Extract the [X, Y] coordinate from the center of the cell holding the provided text.  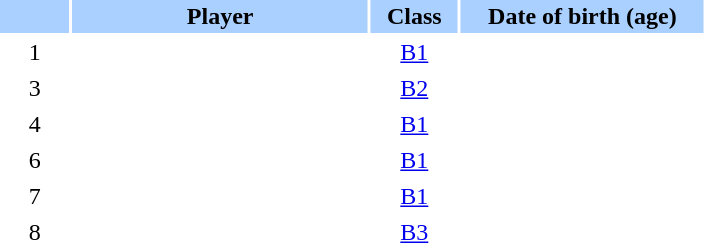
7 [34, 196]
4 [34, 124]
6 [34, 160]
Class [414, 16]
Player [220, 16]
Date of birth (age) [582, 16]
1 [34, 52]
B2 [414, 88]
3 [34, 88]
